From the cell containing the given text, extract its center point as [X, Y] coordinate. 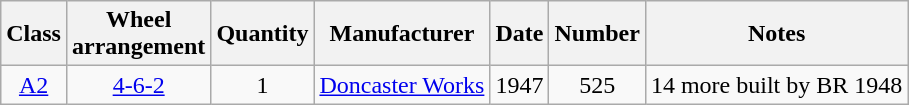
1947 [520, 85]
Wheelarrangement [138, 34]
1 [262, 85]
Date [520, 34]
Doncaster Works [402, 85]
A2 [34, 85]
Number [597, 34]
4-6-2 [138, 85]
Notes [776, 34]
525 [597, 85]
14 more built by BR 1948 [776, 85]
Manufacturer [402, 34]
Quantity [262, 34]
Class [34, 34]
